Find where the given text appears and provide that cell's center as (X, Y) coordinate. 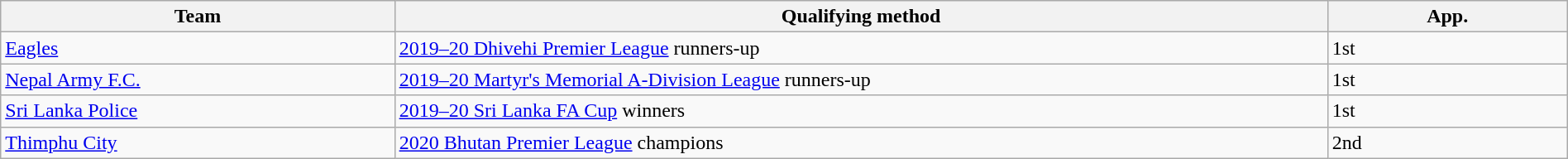
Nepal Army F.C. (198, 79)
2019–20 Sri Lanka FA Cup winners (861, 111)
2020 Bhutan Premier League champions (861, 142)
Team (198, 17)
Thimphu City (198, 142)
Qualifying method (861, 17)
2019–20 Martyr's Memorial A-Division League runners-up (861, 79)
2nd (1447, 142)
2019–20 Dhivehi Premier League runners-up (861, 48)
Sri Lanka Police (198, 111)
Eagles (198, 48)
App. (1447, 17)
